Extract the [x, y] coordinate from the center of the cell holding the provided text.  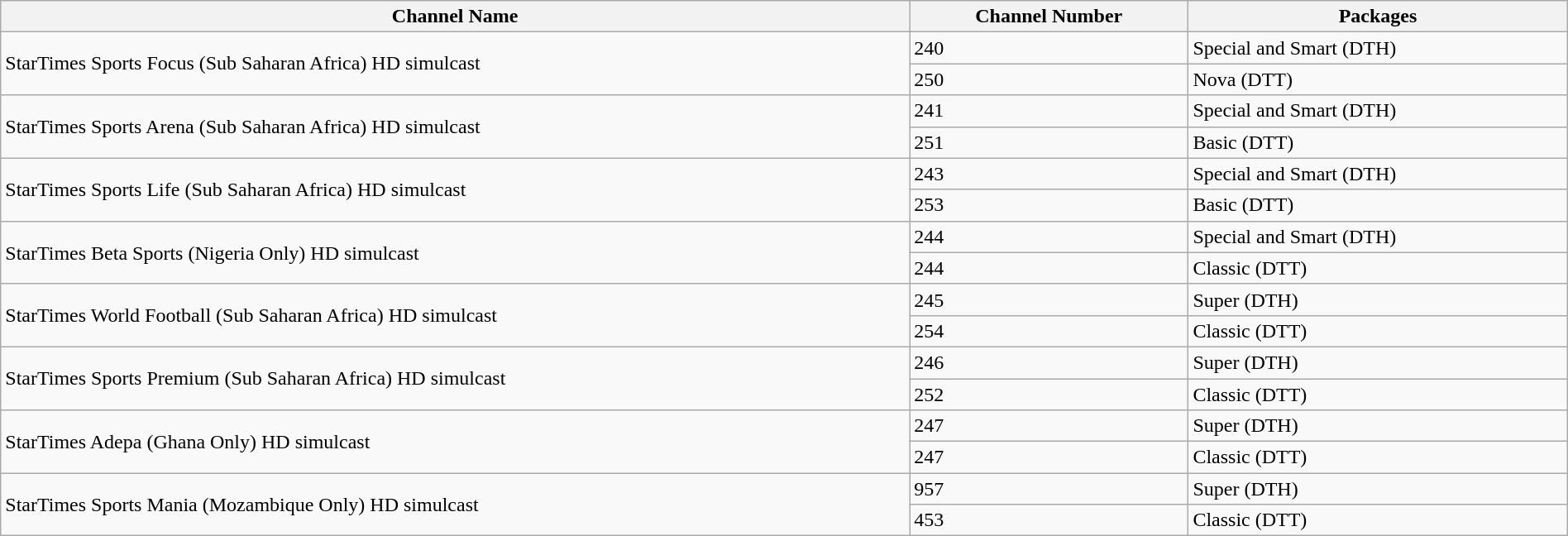
Channel Number [1049, 17]
453 [1049, 520]
StarTimes Sports Mania (Mozambique Only) HD simulcast [455, 505]
957 [1049, 489]
240 [1049, 48]
245 [1049, 299]
250 [1049, 79]
Channel Name [455, 17]
StarTimes Sports Life (Sub Saharan Africa) HD simulcast [455, 189]
254 [1049, 331]
253 [1049, 205]
StarTimes Sports Premium (Sub Saharan Africa) HD simulcast [455, 378]
Nova (DTT) [1378, 79]
StarTimes Sports Focus (Sub Saharan Africa) HD simulcast [455, 64]
StarTimes Sports Arena (Sub Saharan Africa) HD simulcast [455, 127]
StarTimes Beta Sports (Nigeria Only) HD simulcast [455, 252]
241 [1049, 111]
252 [1049, 395]
246 [1049, 362]
StarTimes World Football (Sub Saharan Africa) HD simulcast [455, 315]
StarTimes Adepa (Ghana Only) HD simulcast [455, 442]
251 [1049, 142]
Packages [1378, 17]
243 [1049, 174]
